Determine the [x, y] coordinate at the center of the cell enclosing the given text.  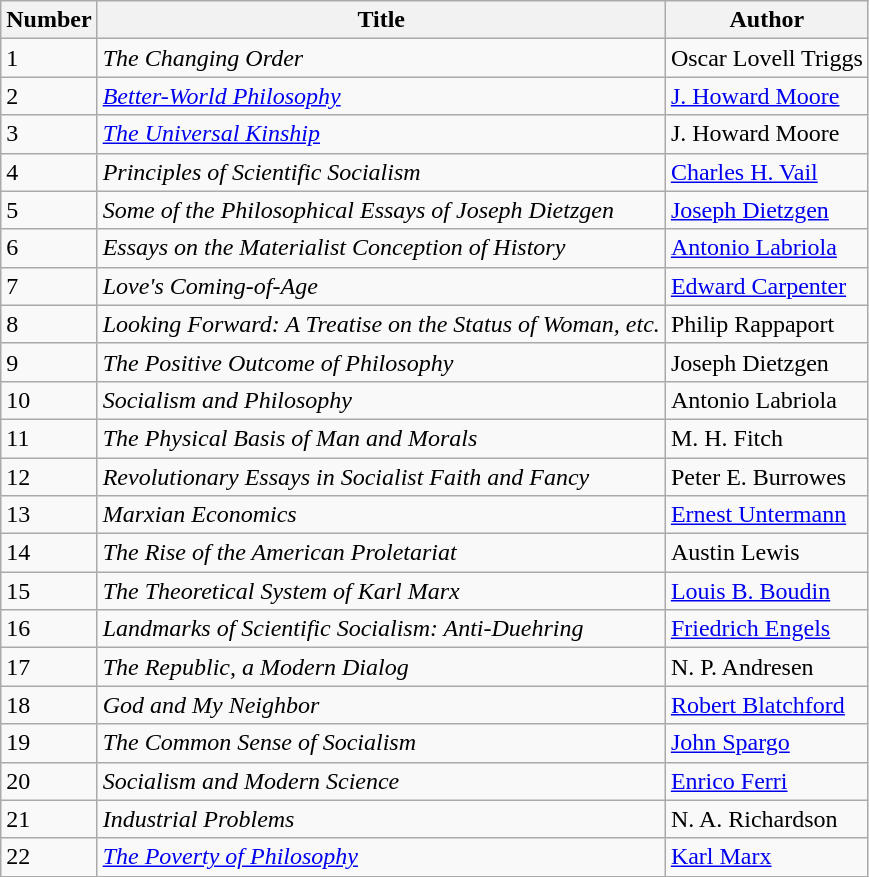
Austin Lewis [766, 553]
N. A. Richardson [766, 819]
Title [381, 20]
Edward Carpenter [766, 286]
1 [49, 58]
Enrico Ferri [766, 781]
17 [49, 667]
14 [49, 553]
3 [49, 134]
M. H. Fitch [766, 438]
The Republic, a Modern Dialog [381, 667]
15 [49, 591]
22 [49, 857]
4 [49, 172]
Louis B. Boudin [766, 591]
The Physical Basis of Man and Morals [381, 438]
The Positive Outcome of Philosophy [381, 362]
5 [49, 210]
Friedrich Engels [766, 629]
21 [49, 819]
6 [49, 248]
The Changing Order [381, 58]
Love's Coming-of-Age [381, 286]
Oscar Lovell Triggs [766, 58]
Peter E. Burrowes [766, 477]
Landmarks of Scientific Socialism: Anti-Duehring [381, 629]
Karl Marx [766, 857]
The Common Sense of Socialism [381, 743]
20 [49, 781]
8 [49, 324]
Socialism and Modern Science [381, 781]
Revolutionary Essays in Socialist Faith and Fancy [381, 477]
Charles H. Vail [766, 172]
10 [49, 400]
18 [49, 705]
John Spargo [766, 743]
Principles of Scientific Socialism [381, 172]
Ernest Untermann [766, 515]
Number [49, 20]
16 [49, 629]
Socialism and Philosophy [381, 400]
Industrial Problems [381, 819]
The Universal Kinship [381, 134]
Essays on the Materialist Conception of History [381, 248]
12 [49, 477]
Marxian Economics [381, 515]
N. P. Andresen [766, 667]
9 [49, 362]
11 [49, 438]
2 [49, 96]
Author [766, 20]
Better-World Philosophy [381, 96]
Philip Rappaport [766, 324]
The Poverty of Philosophy [381, 857]
The Theoretical System of Karl Marx [381, 591]
Looking Forward: A Treatise on the Status of Woman, etc. [381, 324]
7 [49, 286]
The Rise of the American Proletariat [381, 553]
19 [49, 743]
God and My Neighbor [381, 705]
13 [49, 515]
Some of the Philosophical Essays of Joseph Dietzgen [381, 210]
Robert Blatchford [766, 705]
